Find where the given text appears and provide that cell's center as [X, Y] coordinate. 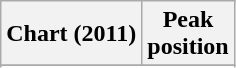
Chart (2011) [72, 34]
Peak position [188, 34]
